Locate the cell with the specified text and output its (X, Y) center coordinate. 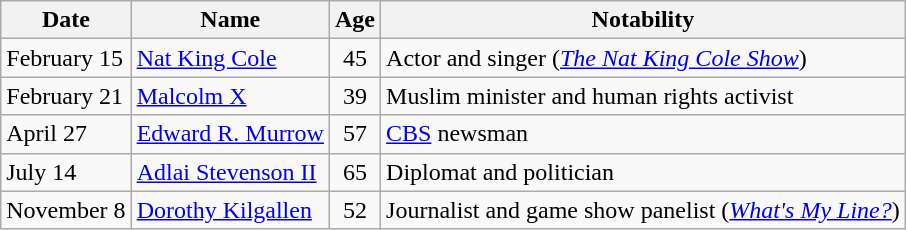
November 8 (66, 210)
Notability (644, 20)
45 (354, 58)
57 (354, 134)
Edward R. Murrow (230, 134)
February 15 (66, 58)
Age (354, 20)
July 14 (66, 172)
Malcolm X (230, 96)
52 (354, 210)
CBS newsman (644, 134)
Name (230, 20)
April 27 (66, 134)
Actor and singer (The Nat King Cole Show) (644, 58)
Diplomat and politician (644, 172)
Dorothy Kilgallen (230, 210)
Muslim minister and human rights activist (644, 96)
Adlai Stevenson II (230, 172)
39 (354, 96)
65 (354, 172)
Date (66, 20)
February 21 (66, 96)
Nat King Cole (230, 58)
Journalist and game show panelist (What's My Line?) (644, 210)
